Find where the given text appears and provide that cell's center as [x, y] coordinate. 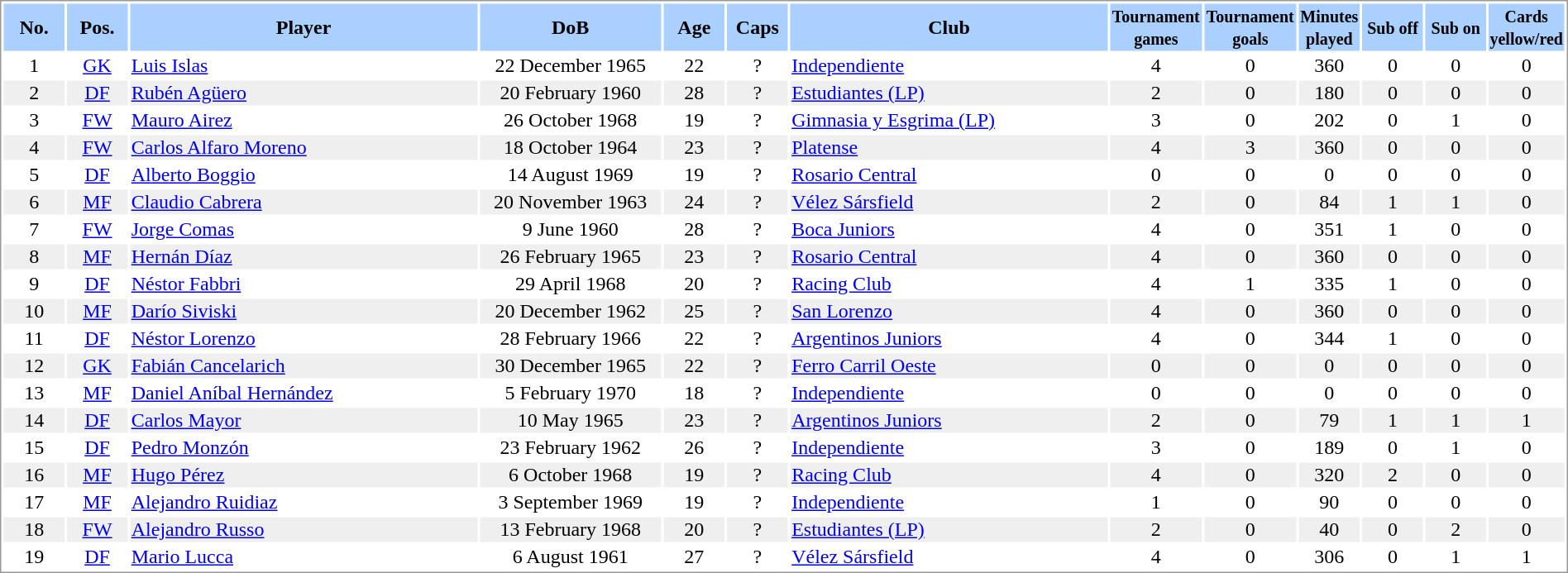
Mario Lucca [304, 556]
Luis Islas [304, 65]
Age [695, 26]
Alejandro Ruidiaz [304, 502]
Player [304, 26]
16 [33, 475]
202 [1329, 120]
9 [33, 284]
Jorge Comas [304, 229]
5 [33, 174]
84 [1329, 203]
Mauro Airez [304, 120]
Minutesplayed [1329, 26]
351 [1329, 229]
Pos. [98, 26]
6 October 1968 [571, 475]
8 [33, 257]
3 September 1969 [571, 502]
20 February 1960 [571, 93]
Boca Juniors [949, 229]
6 [33, 203]
Claudio Cabrera [304, 203]
7 [33, 229]
15 [33, 447]
14 [33, 421]
26 February 1965 [571, 257]
90 [1329, 502]
6 August 1961 [571, 556]
335 [1329, 284]
San Lorenzo [949, 312]
14 August 1969 [571, 174]
20 November 1963 [571, 203]
25 [695, 312]
18 October 1964 [571, 148]
Néstor Lorenzo [304, 338]
5 February 1970 [571, 393]
Sub on [1456, 26]
17 [33, 502]
Carlos Mayor [304, 421]
12 [33, 366]
DoB [571, 26]
27 [695, 556]
Alejandro Russo [304, 530]
Hernán Díaz [304, 257]
22 December 1965 [571, 65]
Gimnasia y Esgrima (LP) [949, 120]
20 December 1962 [571, 312]
Cardsyellow/red [1527, 26]
Hugo Pérez [304, 475]
Fabián Cancelarich [304, 366]
Carlos Alfaro Moreno [304, 148]
306 [1329, 556]
Tournamentgames [1156, 26]
Darío Siviski [304, 312]
Pedro Monzón [304, 447]
24 [695, 203]
Caps [758, 26]
Alberto Boggio [304, 174]
Tournamentgoals [1250, 26]
28 February 1966 [571, 338]
Daniel Aníbal Hernández [304, 393]
26 [695, 447]
Rubén Agüero [304, 93]
320 [1329, 475]
11 [33, 338]
26 October 1968 [571, 120]
189 [1329, 447]
Néstor Fabbri [304, 284]
Platense [949, 148]
23 February 1962 [571, 447]
40 [1329, 530]
10 [33, 312]
Ferro Carril Oeste [949, 366]
344 [1329, 338]
13 [33, 393]
13 February 1968 [571, 530]
Sub off [1393, 26]
10 May 1965 [571, 421]
79 [1329, 421]
9 June 1960 [571, 229]
29 April 1968 [571, 284]
30 December 1965 [571, 366]
Club [949, 26]
No. [33, 26]
180 [1329, 93]
